Find where the given text appears and provide that cell's center as (X, Y) coordinate. 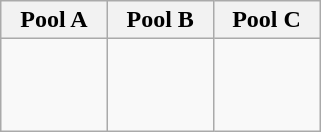
Pool A (54, 20)
Pool B (160, 20)
Pool C (266, 20)
